Pinpoint the cell where the given text exists, returning its [x, y] midpoint coordinate. 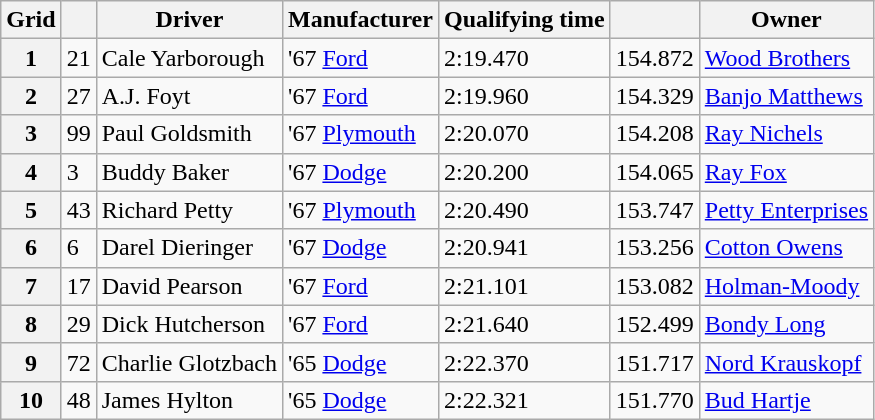
99 [78, 134]
2:20.941 [524, 248]
Paul Goldsmith [189, 134]
153.256 [654, 248]
Ray Nichels [786, 134]
David Pearson [189, 286]
Driver [189, 20]
43 [78, 210]
Owner [786, 20]
Dick Hutcherson [189, 324]
2:22.321 [524, 400]
17 [78, 286]
Cotton Owens [786, 248]
154.065 [654, 172]
2:20.070 [524, 134]
48 [78, 400]
Manufacturer [361, 20]
Banjo Matthews [786, 96]
27 [78, 96]
Wood Brothers [786, 58]
4 [31, 172]
2:22.370 [524, 362]
Cale Yarborough [189, 58]
Grid [31, 20]
21 [78, 58]
2:20.200 [524, 172]
2:21.640 [524, 324]
154.329 [654, 96]
154.872 [654, 58]
151.717 [654, 362]
Richard Petty [189, 210]
5 [31, 210]
Charlie Glotzbach [189, 362]
2:21.101 [524, 286]
James Hylton [189, 400]
153.747 [654, 210]
Holman-Moody [786, 286]
Bud Hartje [786, 400]
8 [31, 324]
7 [31, 286]
Bondy Long [786, 324]
2:20.490 [524, 210]
151.770 [654, 400]
9 [31, 362]
72 [78, 362]
Ray Fox [786, 172]
Qualifying time [524, 20]
2 [31, 96]
2:19.960 [524, 96]
Petty Enterprises [786, 210]
154.208 [654, 134]
29 [78, 324]
Nord Krauskopf [786, 362]
A.J. Foyt [189, 96]
Buddy Baker [189, 172]
10 [31, 400]
153.082 [654, 286]
152.499 [654, 324]
Darel Dieringer [189, 248]
1 [31, 58]
2:19.470 [524, 58]
